Pinpoint the cell where the given text exists, returning its (X, Y) midpoint coordinate. 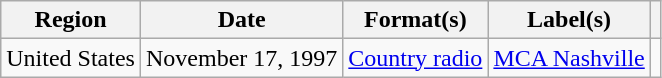
Country radio (416, 58)
November 17, 1997 (241, 58)
Label(s) (569, 20)
Date (241, 20)
Region (71, 20)
MCA Nashville (569, 58)
United States (71, 58)
Format(s) (416, 20)
